Search for the cell housing the specified text and yield its [X, Y] center coordinate. 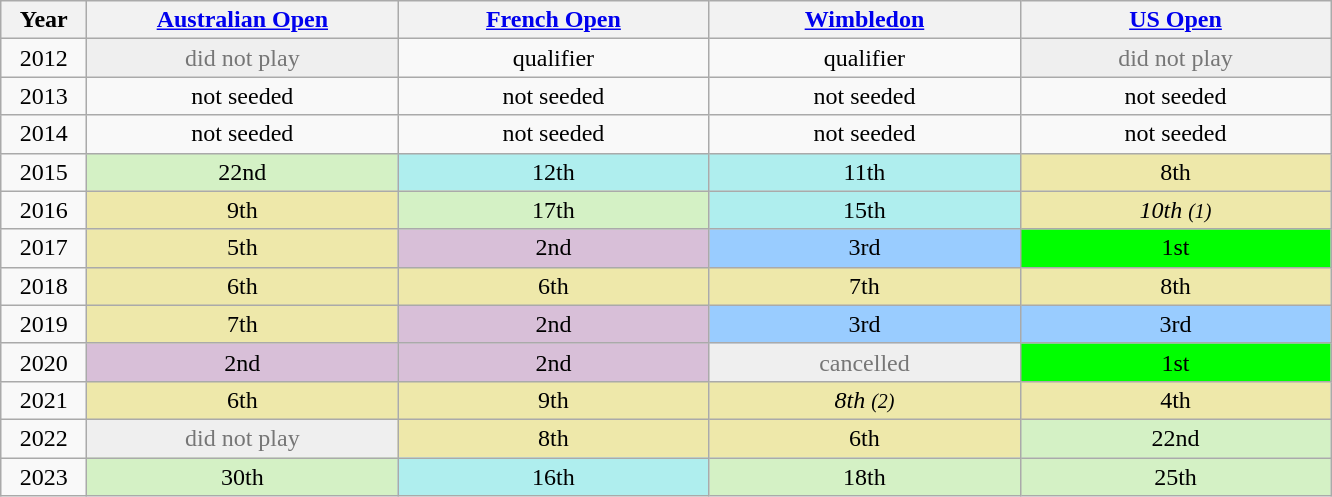
2023 [44, 477]
2014 [44, 134]
2018 [44, 286]
17th [554, 210]
10th (1) [1176, 210]
2013 [44, 96]
Australian Open [242, 20]
Year [44, 20]
US Open [1176, 20]
2019 [44, 324]
4th [1176, 400]
12th [554, 172]
2022 [44, 438]
16th [554, 477]
8th (2) [864, 400]
18th [864, 477]
cancelled [864, 362]
2020 [44, 362]
2016 [44, 210]
French Open [554, 20]
11th [864, 172]
2017 [44, 248]
15th [864, 210]
2021 [44, 400]
30th [242, 477]
5th [242, 248]
2012 [44, 58]
Wimbledon [864, 20]
2015 [44, 172]
25th [1176, 477]
